Capture the cell that displays the provided text and extract its [X, Y] central coordinate. 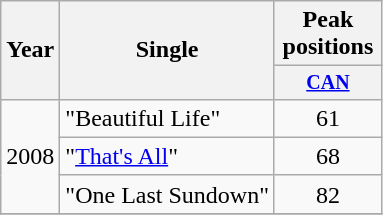
61 [328, 118]
"Beautiful Life" [168, 118]
CAN [328, 82]
82 [328, 194]
"One Last Sundown" [168, 194]
68 [328, 156]
Single [168, 50]
"That's All" [168, 156]
Year [30, 50]
Peak positions [328, 34]
2008 [30, 156]
